Locate the cell with the specified text and output its [x, y] center coordinate. 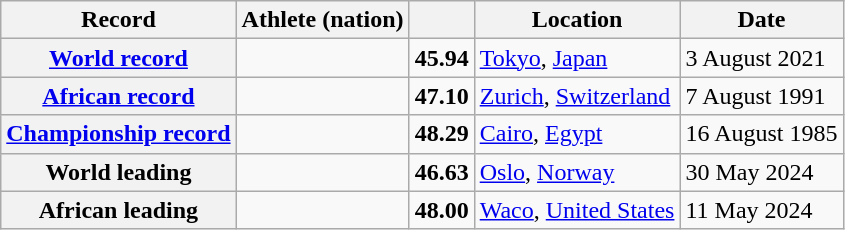
World record [118, 58]
47.10 [442, 96]
48.00 [442, 210]
Tokyo, Japan [577, 58]
46.63 [442, 172]
16 August 1985 [762, 134]
30 May 2024 [762, 172]
African leading [118, 210]
3 August 2021 [762, 58]
11 May 2024 [762, 210]
Championship record [118, 134]
Cairo, Egypt [577, 134]
Waco, United States [577, 210]
Record [118, 20]
45.94 [442, 58]
7 August 1991 [762, 96]
Location [577, 20]
Date [762, 20]
World leading [118, 172]
Athlete (nation) [322, 20]
48.29 [442, 134]
African record [118, 96]
Zurich, Switzerland [577, 96]
Oslo, Norway [577, 172]
